Return the (x, y) coordinate for the center point of the cell that contains the specified text.  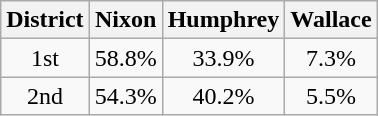
1st (45, 58)
Humphrey (224, 20)
54.3% (126, 96)
District (45, 20)
7.3% (331, 58)
5.5% (331, 96)
2nd (45, 96)
33.9% (224, 58)
40.2% (224, 96)
Wallace (331, 20)
Nixon (126, 20)
58.8% (126, 58)
